Identify which cell holds the provided text, then report its [x, y] central coordinate. 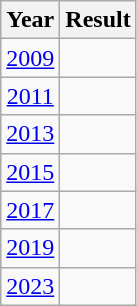
2017 [30, 210]
2011 [30, 96]
2009 [30, 58]
2023 [30, 286]
Result [98, 20]
Year [30, 20]
2013 [30, 134]
2019 [30, 248]
2015 [30, 172]
